Provide the (X, Y) coordinate of the cell's center where the given text is located.  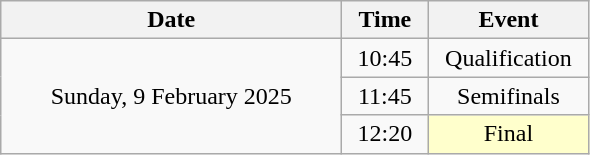
Date (172, 20)
Semifinals (508, 96)
10:45 (385, 58)
Sunday, 9 February 2025 (172, 96)
Event (508, 20)
Qualification (508, 58)
Final (508, 134)
12:20 (385, 134)
Time (385, 20)
11:45 (385, 96)
